Find where the given text appears and provide that cell's center as (x, y) coordinate. 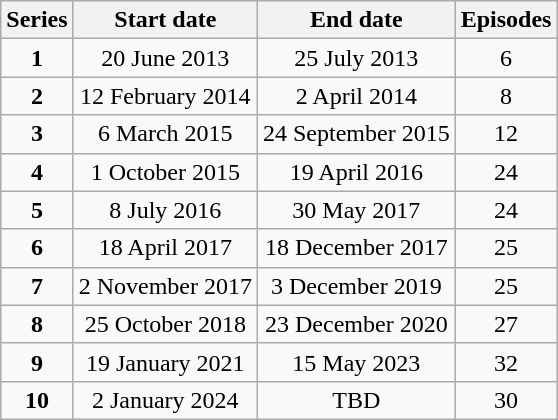
Start date (165, 20)
9 (37, 362)
25 October 2018 (165, 324)
4 (37, 172)
12 February 2014 (165, 96)
25 July 2013 (356, 58)
30 May 2017 (356, 210)
Series (37, 20)
2 January 2024 (165, 400)
5 (37, 210)
7 (37, 286)
6 March 2015 (165, 134)
2 November 2017 (165, 286)
10 (37, 400)
20 June 2013 (165, 58)
2 April 2014 (356, 96)
3 December 2019 (356, 286)
19 January 2021 (165, 362)
18 April 2017 (165, 248)
1 October 2015 (165, 172)
27 (506, 324)
23 December 2020 (356, 324)
32 (506, 362)
15 May 2023 (356, 362)
2 (37, 96)
8 July 2016 (165, 210)
30 (506, 400)
3 (37, 134)
1 (37, 58)
Episodes (506, 20)
18 December 2017 (356, 248)
24 September 2015 (356, 134)
TBD (356, 400)
End date (356, 20)
19 April 2016 (356, 172)
12 (506, 134)
